Pinpoint the cell where the given text exists, returning its (x, y) midpoint coordinate. 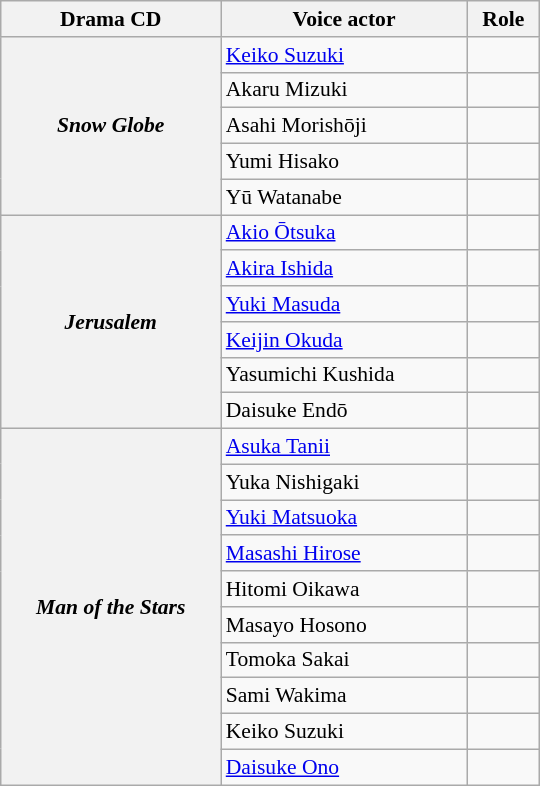
Hitomi Oikawa (344, 589)
Jerusalem (111, 322)
Akio Ōtsuka (344, 233)
Yasumichi Kushida (344, 375)
Daisuke Endō (344, 411)
Masashi Hirose (344, 554)
Sami Wakima (344, 696)
Snow Globe (111, 126)
Man of the Stars (111, 607)
Asuka Tanii (344, 447)
Keijin Okuda (344, 340)
Masayo Hosono (344, 625)
Tomoka Sakai (344, 660)
Role (503, 19)
Drama CD (111, 19)
Yumi Hisako (344, 162)
Yū Watanabe (344, 197)
Voice actor (344, 19)
Yuka Nishigaki (344, 482)
Yuki Matsuoka (344, 518)
Asahi Morishōji (344, 126)
Akaru Mizuki (344, 90)
Akira Ishida (344, 269)
Daisuke Ono (344, 767)
Yuki Masuda (344, 304)
